Pinpoint the cell where the given text exists, returning its (X, Y) midpoint coordinate. 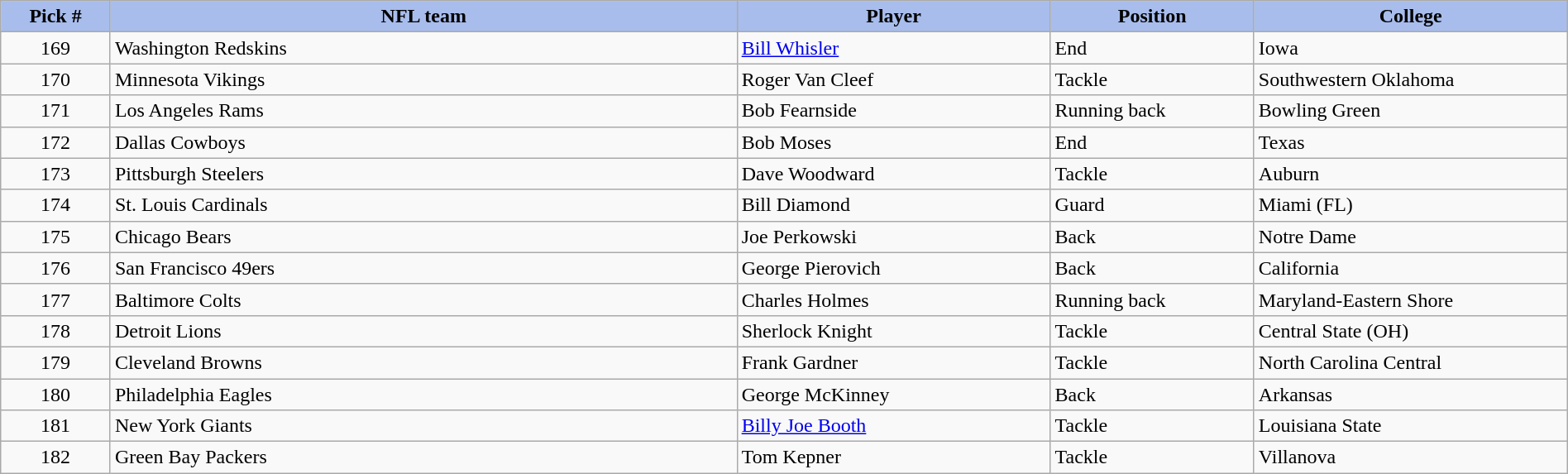
Central State (OH) (1411, 331)
NFL team (423, 17)
Auburn (1411, 174)
Pittsburgh Steelers (423, 174)
Green Bay Packers (423, 457)
176 (56, 268)
177 (56, 299)
174 (56, 205)
Los Angeles Rams (423, 111)
Roger Van Cleef (893, 79)
Cleveland Browns (423, 362)
Charles Holmes (893, 299)
Maryland-Eastern Shore (1411, 299)
Bill Whisler (893, 48)
North Carolina Central (1411, 362)
Bill Diamond (893, 205)
Billy Joe Booth (893, 426)
Philadelphia Eagles (423, 395)
173 (56, 174)
178 (56, 331)
Minnesota Vikings (423, 79)
Miami (FL) (1411, 205)
Louisiana State (1411, 426)
175 (56, 237)
Chicago Bears (423, 237)
Dave Woodward (893, 174)
Pick # (56, 17)
Frank Gardner (893, 362)
Notre Dame (1411, 237)
Southwestern Oklahoma (1411, 79)
Texas (1411, 142)
Detroit Lions (423, 331)
Washington Redskins (423, 48)
180 (56, 395)
Baltimore Colts (423, 299)
New York Giants (423, 426)
George McKinney (893, 395)
Bob Moses (893, 142)
172 (56, 142)
169 (56, 48)
College (1411, 17)
182 (56, 457)
Iowa (1411, 48)
179 (56, 362)
Dallas Cowboys (423, 142)
Joe Perkowski (893, 237)
Arkansas (1411, 395)
St. Louis Cardinals (423, 205)
Tom Kepner (893, 457)
Sherlock Knight (893, 331)
Villanova (1411, 457)
San Francisco 49ers (423, 268)
171 (56, 111)
170 (56, 79)
Position (1152, 17)
California (1411, 268)
181 (56, 426)
Bowling Green (1411, 111)
George Pierovich (893, 268)
Player (893, 17)
Guard (1152, 205)
Bob Fearnside (893, 111)
